Identify which cell holds the provided text, then report its (x, y) central coordinate. 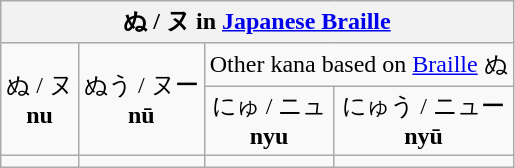
にゅ / ニュ nyu (269, 121)
Other kana based on Braille ぬ (358, 64)
にゅう / ニュー nyū (424, 121)
ぬう / ヌー nū (141, 99)
ぬ / ヌ nu (40, 99)
ぬ / ヌ in Japanese Braille (257, 22)
